Find where the given text appears and provide that cell's center as [x, y] coordinate. 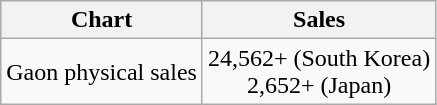
Chart [102, 20]
Gaon physical sales [102, 72]
Sales [318, 20]
24,562+ (South Korea) 2,652+ (Japan) [318, 72]
